Provide the (x, y) coordinate of the cell's center where the given text is located.  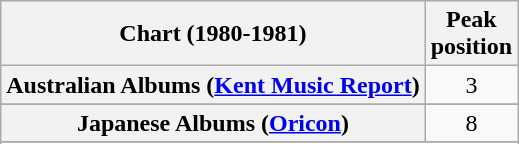
3 (471, 85)
Japanese Albums (Oricon) (213, 123)
Chart (1980-1981) (213, 34)
8 (471, 123)
Peak position (471, 34)
Australian Albums (Kent Music Report) (213, 85)
